Detect which cell encompasses the target text, then output its (x, y) center coordinate. 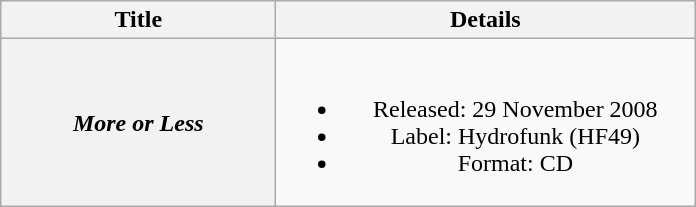
Details (486, 20)
Title (138, 20)
More or Less (138, 122)
Released: 29 November 2008Label: Hydrofunk (HF49)Format: CD (486, 122)
